Capture the cell that displays the provided text and extract its [X, Y] central coordinate. 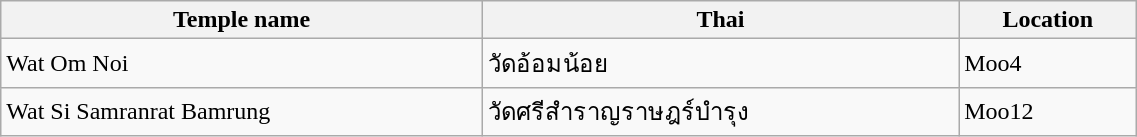
วัดอ้อมน้อย [720, 64]
Wat Si Samranrat Bamrung [242, 112]
Thai [720, 20]
วัดศรีสำราญราษฎร์บำรุง [720, 112]
Location [1048, 20]
Wat Om Noi [242, 64]
Moo4 [1048, 64]
Temple name [242, 20]
Moo12 [1048, 112]
